From the cell containing the given text, extract its center point as (X, Y) coordinate. 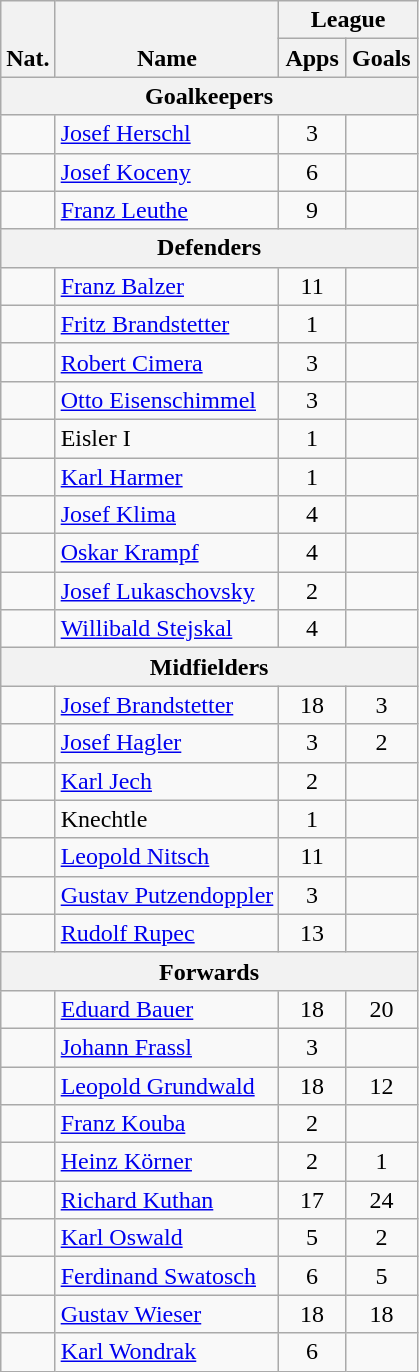
Karl Wondrak (167, 1352)
Name (167, 39)
Fritz Brandstetter (167, 324)
Forwards (210, 971)
Willibald Stejskal (167, 629)
20 (381, 1009)
Nat. (28, 39)
Otto Eisenschimmel (167, 400)
Goalkeepers (210, 96)
Heinz Körner (167, 1162)
Karl Jech (167, 781)
13 (312, 933)
Franz Leuthe (167, 210)
Rudolf Rupec (167, 933)
Robert Cimera (167, 362)
Midfielders (210, 667)
Karl Oswald (167, 1238)
Apps (312, 58)
Knechtle (167, 819)
Richard Kuthan (167, 1200)
League (348, 20)
Gustav Putzendoppler (167, 895)
Josef Koceny (167, 172)
Leopold Nitsch (167, 857)
Josef Herschl (167, 134)
Josef Hagler (167, 743)
24 (381, 1200)
Josef Klima (167, 515)
Eduard Bauer (167, 1009)
Franz Kouba (167, 1124)
Josef Brandstetter (167, 705)
Goals (381, 58)
Oskar Krampf (167, 553)
Franz Balzer (167, 286)
Johann Frassl (167, 1047)
17 (312, 1200)
Gustav Wieser (167, 1314)
12 (381, 1085)
Defenders (210, 248)
Ferdinand Swatosch (167, 1276)
Eisler I (167, 438)
Josef Lukaschovsky (167, 591)
Leopold Grundwald (167, 1085)
9 (312, 210)
Karl Harmer (167, 477)
